Identify which cell holds the provided text, then report its (x, y) central coordinate. 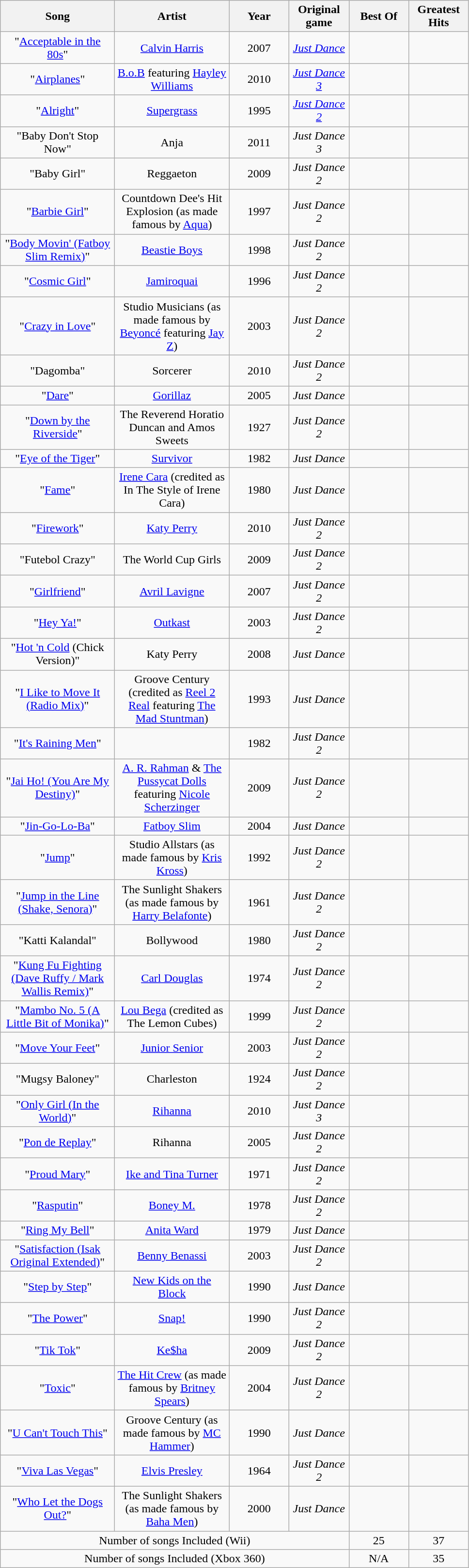
Studio Musicians (as made famous by Beyoncé featuring Jay Z) (172, 326)
B.o.B featuring Hayley Williams (172, 79)
Lou Bega (credited as The Lemon Cubes) (172, 1016)
"Down by the Riverside" (58, 427)
"Viva Las Vegas" (58, 1471)
Gorillaz (172, 395)
"Airplanes" (58, 79)
"Move Your Feet" (58, 1048)
A. R. Rahman & The Pussycat Dolls featuring Nicole Scherzinger (172, 788)
Anita Ward (172, 1230)
Elvis Presley (172, 1471)
1978 (259, 1205)
"Crazy in Love" (58, 326)
Charleston (172, 1079)
"U Can't Touch This" (58, 1432)
Survivor (172, 459)
"Girlfriend" (58, 591)
Calvin Harris (172, 47)
The Reverend Horatio Duncan and Amos Sweets (172, 427)
1924 (259, 1079)
The Hit Crew (as made famous by Britney Spears) (172, 1388)
Original game (319, 16)
"Mambo No. 5 (A Little Bit of Monika)" (58, 1016)
1996 (259, 281)
1997 (259, 212)
"Who Let the Dogs Out?" (58, 1508)
"Hey Ya!" (58, 623)
1971 (259, 1174)
"Dare" (58, 395)
"Only Girl (In the World)" (58, 1111)
"Toxic" (58, 1388)
"Step by Step" (58, 1287)
Year (259, 16)
Boney M. (172, 1205)
35 (439, 1559)
The Sunlight Shakers (as made famous by Harry Belafonte) (172, 902)
"Kung Fu Fighting (Dave Ruffy / Mark Wallis Remix)" (58, 978)
1995 (259, 110)
"The Power" (58, 1319)
"Dagomba" (58, 370)
Artist (172, 16)
"Acceptable in the 80s" (58, 47)
Benny Benassi (172, 1256)
"Baby Don't Stop Now" (58, 142)
Groove Century (credited as Reel 2 Real featuring The Mad Stuntman) (172, 699)
"Alright" (58, 110)
Carl Douglas (172, 978)
"Pon de Replay" (58, 1142)
"Body Movin' (Fatboy Slim Remix)" (58, 250)
The World Cup Girls (172, 560)
"Jump" (58, 857)
1927 (259, 427)
"Jai Ho! (You Are My Destiny)" (58, 788)
"Fame" (58, 490)
Ke$ha (172, 1350)
"Hot 'n Cold (Chick Version)" (58, 654)
"Ring My Bell" (58, 1230)
Junior Senior (172, 1048)
Sorcerer (172, 370)
"Proud Mary" (58, 1174)
"Jump in the Line (Shake, Senora)" (58, 902)
Anja (172, 142)
Reggaeton (172, 173)
25 (379, 1540)
Ike and Tina Turner (172, 1174)
Outkast (172, 623)
"Eye of the Tiger" (58, 459)
Fatboy Slim (172, 826)
1974 (259, 978)
"I Like to Move It (Radio Mix)" (58, 699)
The Sunlight Shakers (as made famous by Baha Men) (172, 1508)
"Rasputin" (58, 1205)
"Mugsy Baloney" (58, 1079)
Number of songs Included (Wii) (174, 1540)
"Jin-Go-Lo-Ba" (58, 826)
Greatest Hits (439, 16)
Supergrass (172, 110)
Snap! (172, 1319)
"Baby Girl" (58, 173)
"Futebol Crazy" (58, 560)
Bollywood (172, 940)
"Tik Tok" (58, 1350)
Irene Cara (credited as In The Style of Irene Cara) (172, 490)
Studio Allstars (as made famous by Kris Kross) (172, 857)
"Katti Kalandal" (58, 940)
1961 (259, 902)
"Cosmic Girl" (58, 281)
Groove Century (as made famous by MC Hammer) (172, 1432)
N/A (379, 1559)
2000 (259, 1508)
"Firework" (58, 528)
1998 (259, 250)
Beastie Boys (172, 250)
"Satisfaction (Isak Original Extended)" (58, 1256)
Countdown Dee's Hit Explosion (as made famous by Aqua) (172, 212)
"It's Raining Men" (58, 743)
2011 (259, 142)
Number of songs Included (Xbox 360) (174, 1559)
New Kids on the Block (172, 1287)
1999 (259, 1016)
1993 (259, 699)
1992 (259, 857)
Jamiroquai (172, 281)
Avril Lavigne (172, 591)
1964 (259, 1471)
Song (58, 16)
Best Of (379, 16)
37 (439, 1540)
1979 (259, 1230)
2008 (259, 654)
"Barbie Girl" (58, 212)
